Locate the cell with the specified text and output its (X, Y) center coordinate. 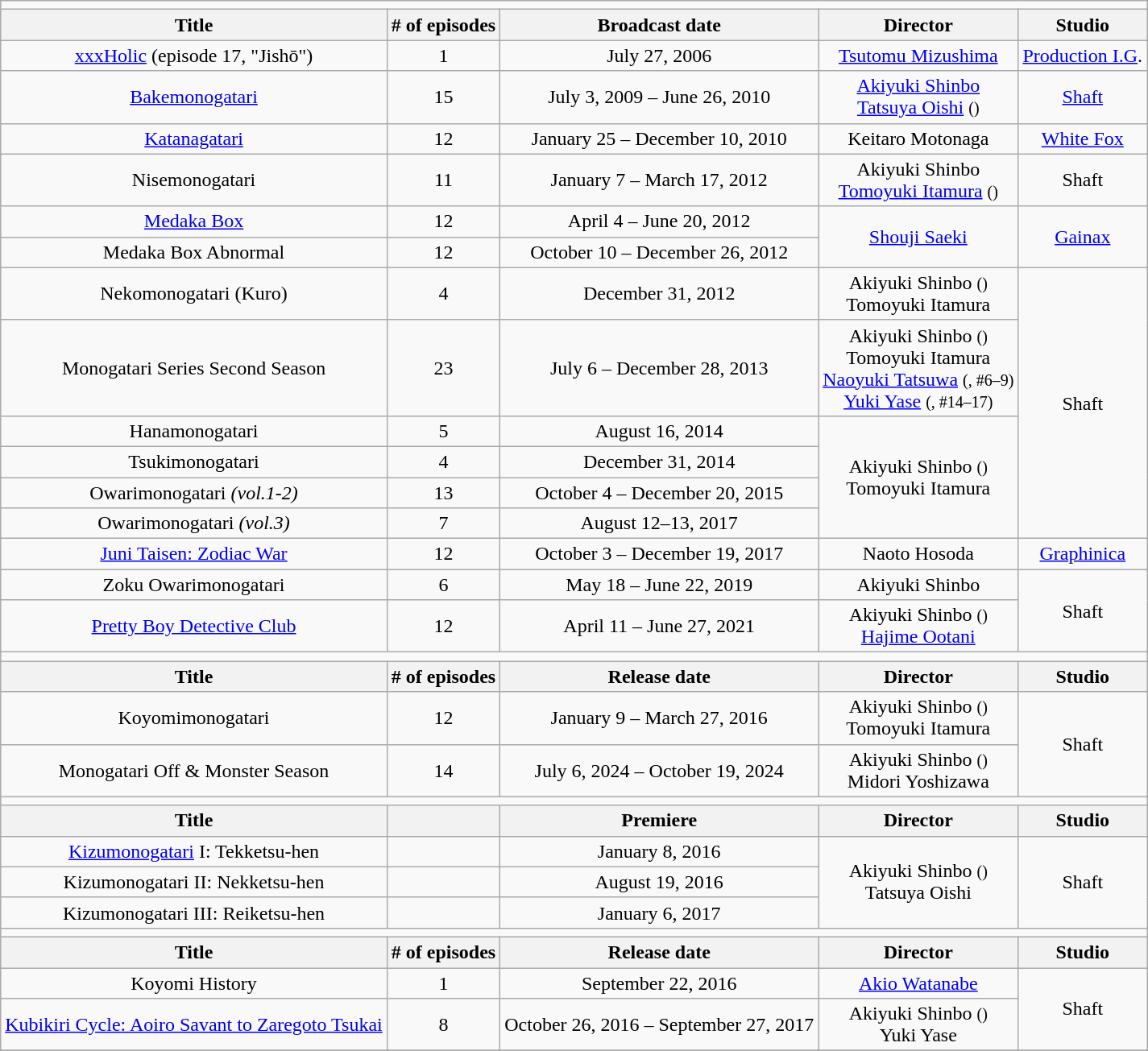
January 9 – March 27, 2016 (659, 718)
Akiyuki ShinboTatsuya Oishi () (918, 97)
Hanamonogatari (194, 431)
December 31, 2012 (659, 293)
Bakemonogatari (194, 97)
Akio Watanabe (918, 983)
Juni Taisen: Zodiac War (194, 554)
Kizumonogatari II: Nekketsu-hen (194, 882)
Owarimonogatari (vol.1-2) (194, 492)
Akiyuki Shinbo ()Tatsuya Oishi (918, 882)
Production I.G. (1083, 56)
Premiere (659, 821)
Pretty Boy Detective Club (194, 627)
Akiyuki Shinbo ()Hajime Ootani (918, 627)
Kizumonogatari III: Reiketsu-hen (194, 912)
Akiyuki Shinbo ()Yuki Yase (918, 1024)
Owarimonogatari (vol.3) (194, 523)
October 4 – December 20, 2015 (659, 492)
October 26, 2016 – September 27, 2017 (659, 1024)
July 3, 2009 – June 26, 2010 (659, 97)
August 19, 2016 (659, 882)
Tsutomu Mizushima (918, 56)
Nekomonogatari (Kuro) (194, 293)
October 3 – December 19, 2017 (659, 554)
14 (443, 770)
13 (443, 492)
July 6, 2024 – October 19, 2024 (659, 770)
August 16, 2014 (659, 431)
6 (443, 585)
Koyomimonogatari (194, 718)
Koyomi History (194, 983)
September 22, 2016 (659, 983)
July 27, 2006 (659, 56)
23 (443, 367)
January 8, 2016 (659, 851)
Gainax (1083, 237)
Akiyuki Shinbo ()Midori Yoshizawa (918, 770)
Tsukimonogatari (194, 461)
Akiyuki ShinboTomoyuki Itamura () (918, 180)
7 (443, 523)
Naoto Hosoda (918, 554)
January 7 – March 17, 2012 (659, 180)
January 25 – December 10, 2010 (659, 139)
11 (443, 180)
April 11 – June 27, 2021 (659, 627)
8 (443, 1024)
July 6 – December 28, 2013 (659, 367)
xxxHolic (episode 17, "Jishō") (194, 56)
Keitaro Motonaga (918, 139)
Akiyuki Shinbo ()Tomoyuki ItamuraNaoyuki Tatsuwa (, #6–9)Yuki Yase (, #14–17) (918, 367)
Medaka Box Abnormal (194, 252)
Broadcast date (659, 25)
Katanagatari (194, 139)
Akiyuki Shinbo (918, 585)
Kubikiri Cycle: Aoiro Savant to Zaregoto Tsukai (194, 1024)
Kizumonogatari I: Tekketsu-hen (194, 851)
December 31, 2014 (659, 461)
Zoku Owarimonogatari (194, 585)
5 (443, 431)
April 4 – June 20, 2012 (659, 221)
White Fox (1083, 139)
January 6, 2017 (659, 912)
Medaka Box (194, 221)
Monogatari Off & Monster Season (194, 770)
Graphinica (1083, 554)
October 10 – December 26, 2012 (659, 252)
Shouji Saeki (918, 237)
Nisemonogatari (194, 180)
15 (443, 97)
August 12–13, 2017 (659, 523)
May 18 – June 22, 2019 (659, 585)
Monogatari Series Second Season (194, 367)
